Extract the [X, Y] coordinate from the center of the cell holding the provided text.  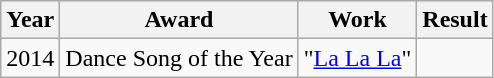
Dance Song of the Year [179, 58]
Result [455, 20]
Year [30, 20]
"La La La" [358, 58]
2014 [30, 58]
Award [179, 20]
Work [358, 20]
